Search for the cell housing the specified text and yield its [X, Y] center coordinate. 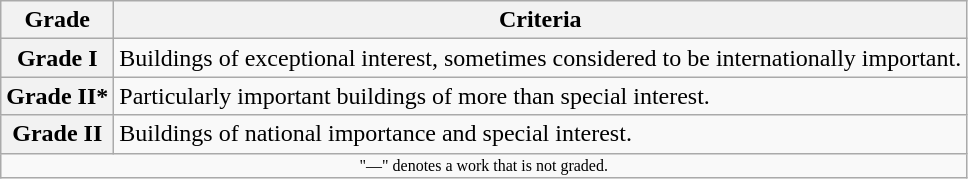
Grade II [58, 134]
Grade [58, 20]
Criteria [540, 20]
Particularly important buildings of more than special interest. [540, 96]
Buildings of exceptional interest, sometimes considered to be internationally important. [540, 58]
Buildings of national importance and special interest. [540, 134]
"—" denotes a work that is not graded. [484, 165]
Grade I [58, 58]
Grade II* [58, 96]
